Capture the cell that displays the provided text and extract its [x, y] central coordinate. 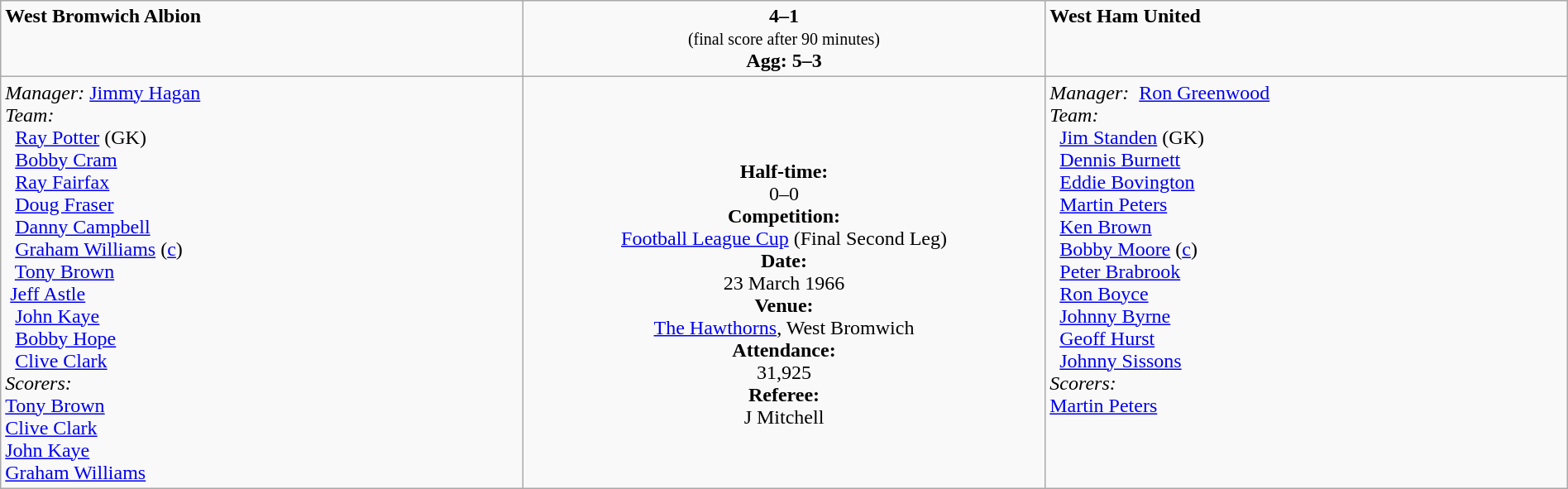
West Bromwich Albion [262, 39]
4–1(final score after 90 minutes)Agg: 5–3 [784, 39]
West Ham United [1307, 39]
